Return the (X, Y) coordinate for the center point of the cell that contains the specified text.  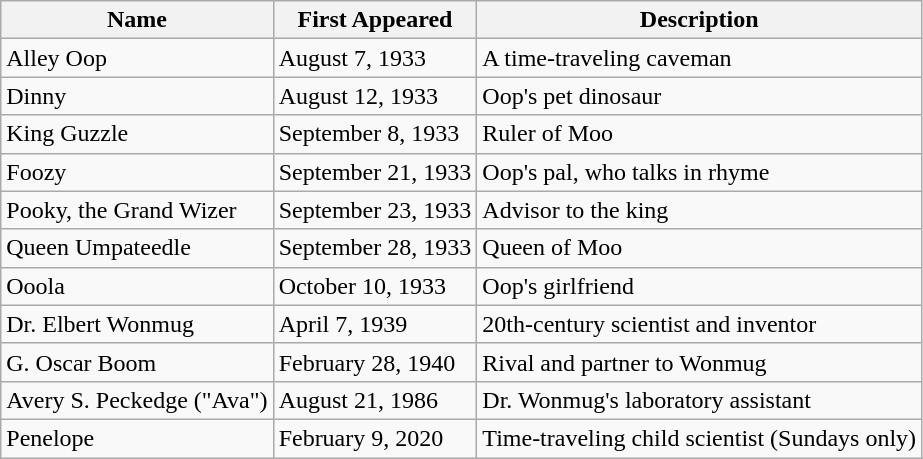
Oop's pet dinosaur (700, 96)
Name (137, 20)
Time-traveling child scientist (Sundays only) (700, 438)
Description (700, 20)
Dinny (137, 96)
Pooky, the Grand Wizer (137, 210)
A time-traveling caveman (700, 58)
20th-century scientist and inventor (700, 324)
First Appeared (375, 20)
Oop's girlfriend (700, 286)
February 28, 1940 (375, 362)
Alley Oop (137, 58)
August 12, 1933 (375, 96)
Advisor to the king (700, 210)
August 21, 1986 (375, 400)
February 9, 2020 (375, 438)
August 7, 1933 (375, 58)
September 8, 1933 (375, 134)
Penelope (137, 438)
September 23, 1933 (375, 210)
King Guzzle (137, 134)
Dr. Elbert Wonmug (137, 324)
Avery S. Peckedge ("Ava") (137, 400)
G. Oscar Boom (137, 362)
Queen Umpateedle (137, 248)
Foozy (137, 172)
Rival and partner to Wonmug (700, 362)
Ooola (137, 286)
Queen of Moo (700, 248)
October 10, 1933 (375, 286)
April 7, 1939 (375, 324)
September 21, 1933 (375, 172)
Dr. Wonmug's laboratory assistant (700, 400)
Ruler of Moo (700, 134)
Oop's pal, who talks in rhyme (700, 172)
September 28, 1933 (375, 248)
